Provide the (X, Y) coordinate of the cell's center where the given text is located.  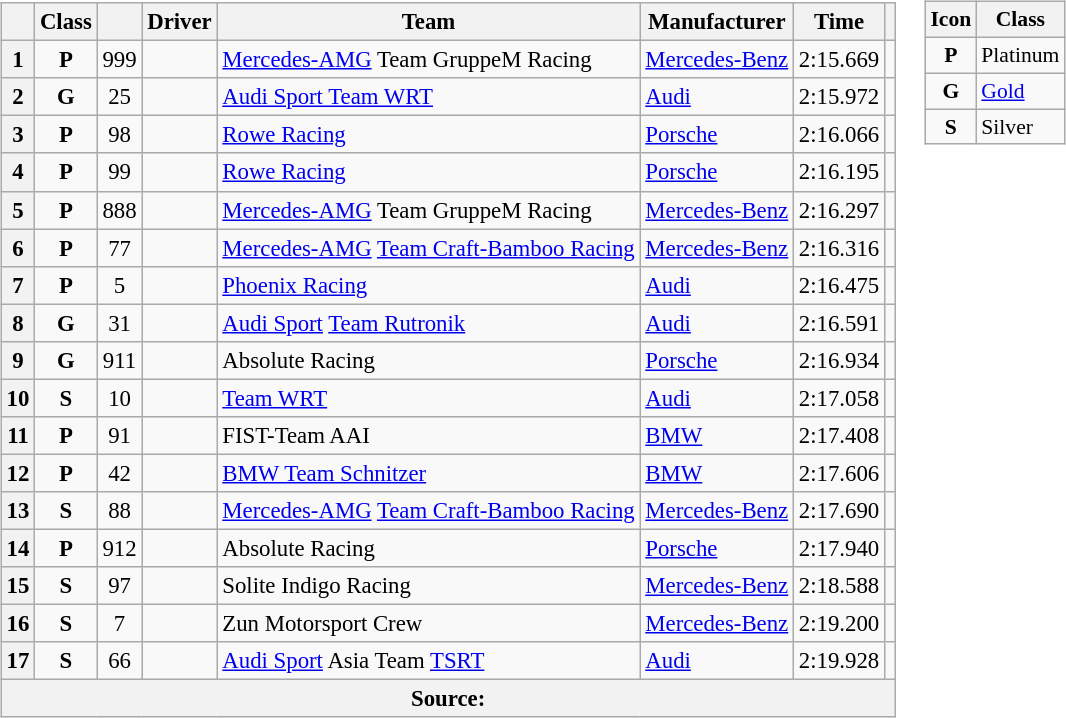
2:15.972 (840, 97)
Driver (180, 22)
14 (18, 548)
Solite Indigo Racing (428, 586)
2:19.200 (840, 624)
6 (18, 248)
Source: (448, 699)
2:17.606 (840, 473)
99 (120, 172)
8 (18, 323)
911 (120, 360)
66 (120, 661)
16 (18, 624)
91 (120, 436)
Audi Sport Team Rutronik (428, 323)
11 (18, 436)
97 (120, 586)
Team (428, 22)
2:17.058 (840, 398)
Team WRT (428, 398)
2:16.475 (840, 285)
2:16.316 (840, 248)
Audi Sport Team WRT (428, 97)
4 (18, 172)
42 (120, 473)
2:16.195 (840, 172)
912 (120, 548)
15 (18, 586)
2:16.066 (840, 135)
2 (18, 97)
Time (840, 22)
Gold (1020, 91)
9 (18, 360)
2:15.669 (840, 60)
1 (18, 60)
2:18.588 (840, 586)
2:19.928 (840, 661)
88 (120, 511)
Audi Sport Asia Team TSRT (428, 661)
25 (120, 97)
2:16.297 (840, 210)
Silver (1020, 127)
Manufacturer (717, 22)
999 (120, 60)
12 (18, 473)
2:17.408 (840, 436)
2:16.591 (840, 323)
2:17.690 (840, 511)
2:17.940 (840, 548)
31 (120, 323)
98 (120, 135)
2:16.934 (840, 360)
Zun Motorsport Crew (428, 624)
FIST-Team AAI (428, 436)
BMW Team Schnitzer (428, 473)
Platinum (1020, 55)
Phoenix Racing (428, 285)
17 (18, 661)
888 (120, 210)
13 (18, 511)
Icon (950, 20)
77 (120, 248)
3 (18, 135)
